Capture the cell that displays the provided text and extract its (x, y) central coordinate. 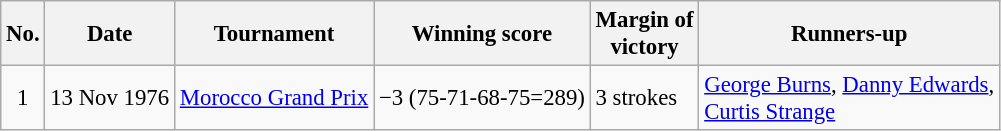
No. (23, 34)
Morocco Grand Prix (274, 98)
George Burns, Danny Edwards, Curtis Strange (850, 98)
−3 (75-71-68-75=289) (482, 98)
1 (23, 98)
3 strokes (644, 98)
Tournament (274, 34)
Margin ofvictory (644, 34)
Winning score (482, 34)
13 Nov 1976 (110, 98)
Date (110, 34)
Runners-up (850, 34)
